Extract the [X, Y] coordinate from the center of the cell holding the provided text.  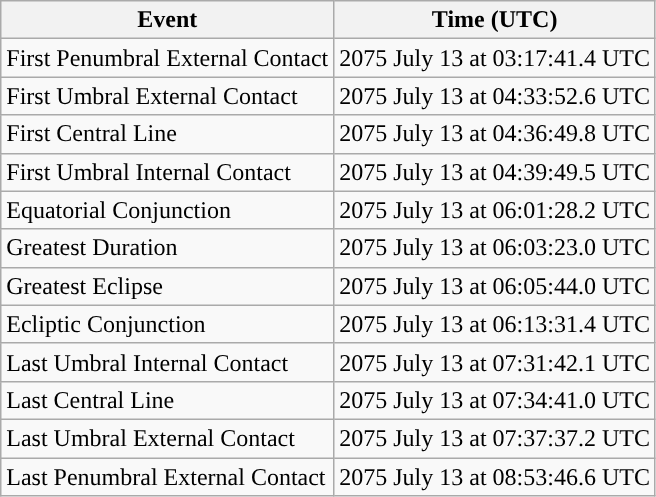
2075 July 13 at 04:36:49.8 UTC [495, 134]
2075 July 13 at 04:33:52.6 UTC [495, 96]
Event [168, 20]
Last Umbral Internal Contact [168, 362]
Greatest Duration [168, 248]
First Umbral External Contact [168, 96]
Time (UTC) [495, 20]
First Umbral Internal Contact [168, 172]
2075 July 13 at 03:17:41.4 UTC [495, 58]
Last Central Line [168, 400]
Greatest Eclipse [168, 286]
2075 July 13 at 06:13:31.4 UTC [495, 324]
2075 July 13 at 07:31:42.1 UTC [495, 362]
Ecliptic Conjunction [168, 324]
2075 July 13 at 06:03:23.0 UTC [495, 248]
2075 July 13 at 07:34:41.0 UTC [495, 400]
2075 July 13 at 06:05:44.0 UTC [495, 286]
Last Umbral External Contact [168, 438]
2075 July 13 at 08:53:46.6 UTC [495, 477]
2075 July 13 at 04:39:49.5 UTC [495, 172]
Last Penumbral External Contact [168, 477]
Equatorial Conjunction [168, 210]
First Central Line [168, 134]
2075 July 13 at 06:01:28.2 UTC [495, 210]
2075 July 13 at 07:37:37.2 UTC [495, 438]
First Penumbral External Contact [168, 58]
